Locate the cell with the specified text and output its [X, Y] center coordinate. 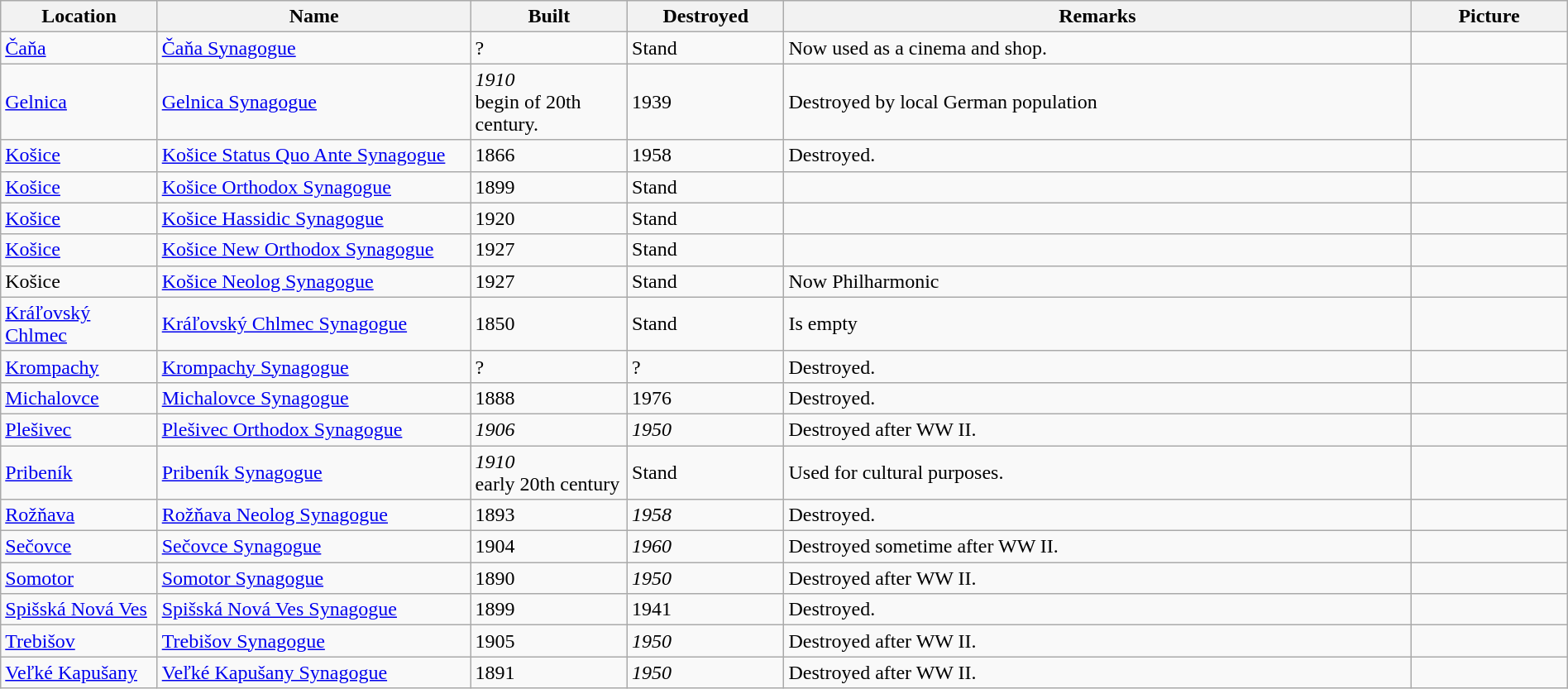
1910early 20th century [549, 471]
Name [314, 17]
Gelnica Synagogue [314, 102]
Trebišov Synagogue [314, 641]
Spišská Nová Ves [79, 610]
Košice Neolog Synagogue [314, 281]
Košice Status Quo Ante Synagogue [314, 156]
1960 [706, 547]
1850 [549, 324]
1910begin of 20th century. [549, 102]
Košice New Orthodox Synagogue [314, 250]
1905 [549, 641]
Kráľovský Chlmec Synagogue [314, 324]
1893 [549, 515]
Picture [1489, 17]
1906 [549, 429]
Destroyed sometime after WW II. [1097, 547]
Michalovce Synagogue [314, 398]
Used for cultural purposes. [1097, 471]
Veľké Kapušany Synagogue [314, 672]
1891 [549, 672]
Sečovce Synagogue [314, 547]
Košice Orthodox Synagogue [314, 187]
Now Philharmonic [1097, 281]
Location [79, 17]
1941 [706, 610]
Built [549, 17]
Pribeník [79, 471]
Somotor [79, 578]
Rožňava [79, 515]
1939 [706, 102]
Trebišov [79, 641]
Krompachy [79, 366]
1888 [549, 398]
Veľké Kapušany [79, 672]
Somotor Synagogue [314, 578]
Remarks [1097, 17]
Plešivec [79, 429]
1866 [549, 156]
Kráľovský Chlmec [79, 324]
1904 [549, 547]
Rožňava Neolog Synagogue [314, 515]
Gelnica [79, 102]
Sečovce [79, 547]
Pribeník Synagogue [314, 471]
Plešivec Orthodox Synagogue [314, 429]
Destroyed by local German population [1097, 102]
1920 [549, 218]
Destroyed [706, 17]
Čaňa [79, 48]
Krompachy Synagogue [314, 366]
Is empty [1097, 324]
Čaňa Synagogue [314, 48]
Michalovce [79, 398]
1976 [706, 398]
Košice Hassidic Synagogue [314, 218]
Spišská Nová Ves Synagogue [314, 610]
Now used as a cinema and shop. [1097, 48]
1890 [549, 578]
